From the cell containing the given text, extract its center point as (x, y) coordinate. 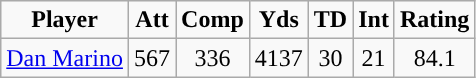
Rating (434, 20)
TD (330, 20)
Comp (213, 20)
567 (152, 58)
Int (374, 20)
Player (65, 20)
21 (374, 58)
Att (152, 20)
4137 (278, 58)
84.1 (434, 58)
336 (213, 58)
Yds (278, 20)
Dan Marino (65, 58)
30 (330, 58)
